Extract the [X, Y] coordinate from the center of the cell holding the provided text.  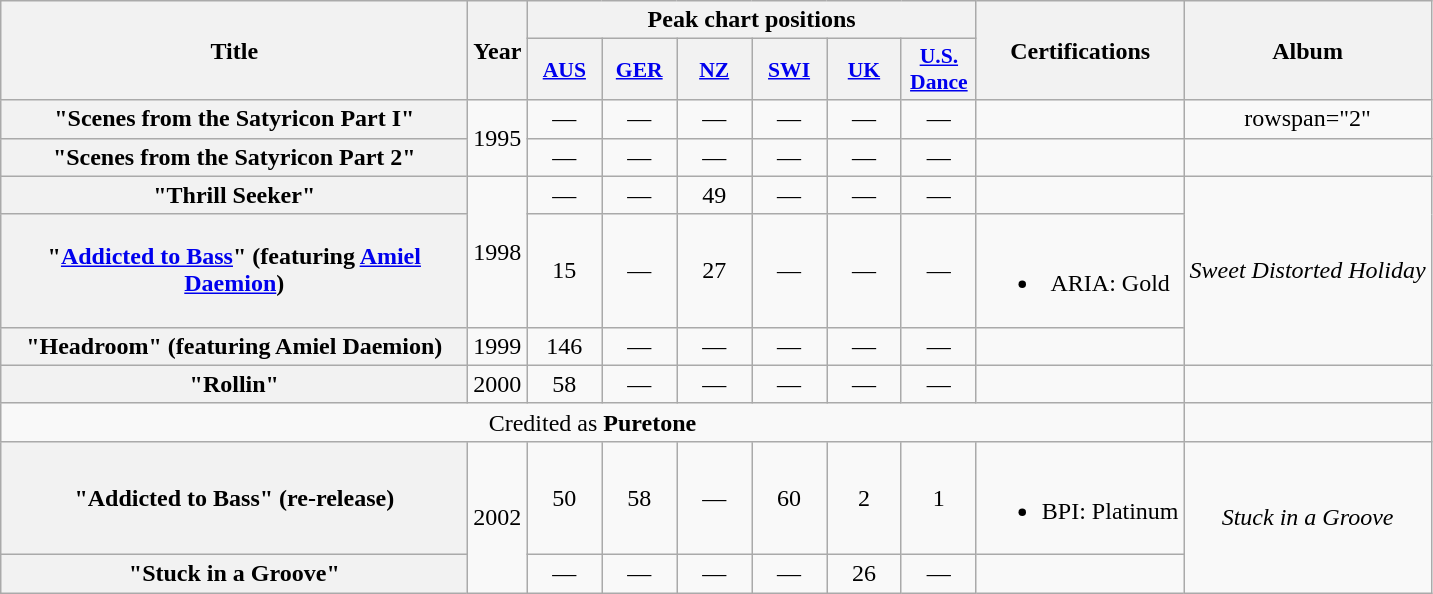
AUS [564, 70]
1995 [498, 138]
"Addicted to Bass" (featuring Amiel Daemion) [234, 270]
Peak chart positions [752, 20]
2002 [498, 516]
146 [564, 346]
26 [864, 573]
Title [234, 50]
UK [864, 70]
1998 [498, 252]
"Thrill Seeker" [234, 195]
Certifications [1080, 50]
Album [1308, 50]
SWI [790, 70]
U.S. Dance [938, 70]
60 [790, 498]
1999 [498, 346]
NZ [714, 70]
Year [498, 50]
Sweet Distorted Holiday [1308, 270]
"Scenes from the Satyricon Part 2" [234, 157]
Stuck in a Groove [1308, 516]
BPI: Platinum [1080, 498]
"Headroom" (featuring Amiel Daemion) [234, 346]
"Stuck in a Groove" [234, 573]
15 [564, 270]
ARIA: Gold [1080, 270]
2 [864, 498]
49 [714, 195]
rowspan="2" [1308, 119]
27 [714, 270]
50 [564, 498]
Credited as Puretone [592, 422]
"Rollin" [234, 384]
2000 [498, 384]
"Addicted to Bass" (re-release) [234, 498]
GER [640, 70]
1 [938, 498]
"Scenes from the Satyricon Part I" [234, 119]
